For the text-containing cell, return its midpoint in [x, y] coordinate format. 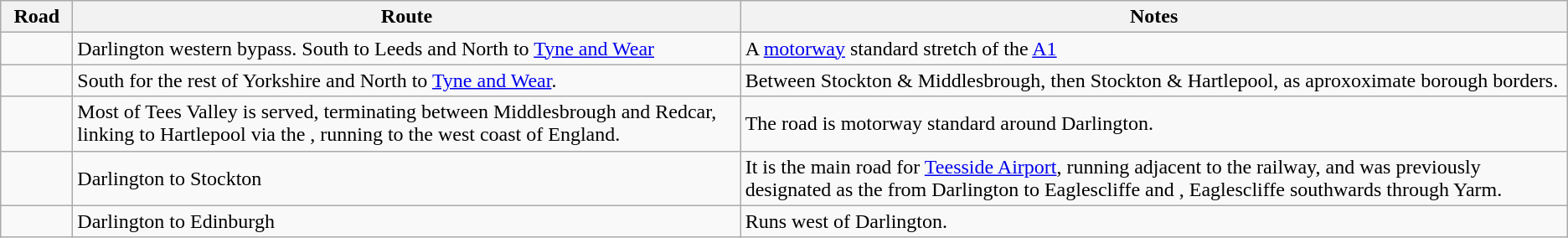
South for the rest of Yorkshire and North to Tyne and Wear. [407, 80]
Between Stockton & Middlesbrough, then Stockton & Hartlepool, as aproxoximate borough borders. [1154, 80]
Darlington to Stockton [407, 178]
Runs west of Darlington. [1154, 221]
Most of Tees Valley is served, terminating between Middlesbrough and Redcar, linking to Hartlepool via the , running to the west coast of England. [407, 124]
Route [407, 17]
Darlington to Edinburgh [407, 221]
Road [37, 17]
The road is motorway standard around Darlington. [1154, 124]
Notes [1154, 17]
Darlington western bypass. South to Leeds and North to Tyne and Wear [407, 49]
A motorway standard stretch of the A1 [1154, 49]
